For the text-containing cell, return its midpoint in (X, Y) coordinate format. 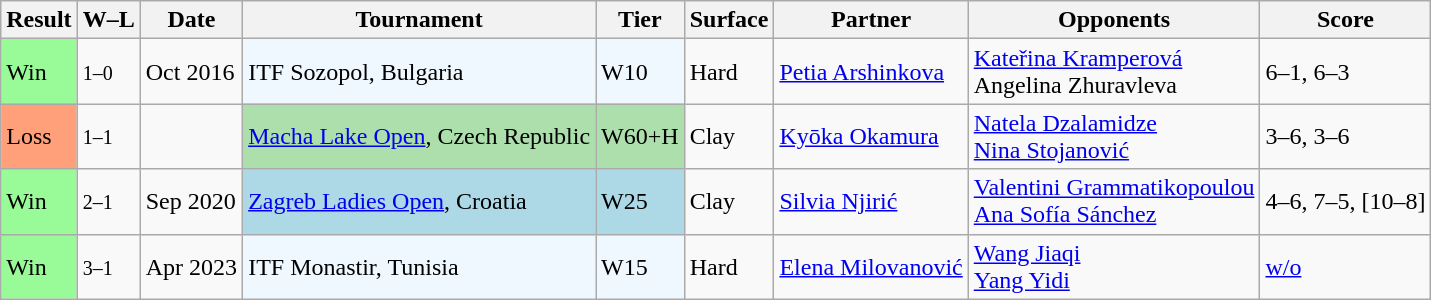
2–1 (108, 202)
Opponents (1114, 20)
Macha Lake Open, Czech Republic (420, 136)
1–1 (108, 136)
Loss (39, 136)
W60+H (640, 136)
Elena Milovanović (871, 266)
W25 (640, 202)
W–L (108, 20)
4–6, 7–5, [10–8] (1346, 202)
w/o (1346, 266)
W10 (640, 72)
Tier (640, 20)
3–1 (108, 266)
Petia Arshinkova (871, 72)
ITF Monastir, Tunisia (420, 266)
Sep 2020 (191, 202)
Natela Dzalamidze Nina Stojanović (1114, 136)
1–0 (108, 72)
Partner (871, 20)
Wang Jiaqi Yang Yidi (1114, 266)
ITF Sozopol, Bulgaria (420, 72)
Date (191, 20)
Silvia Njirić (871, 202)
Apr 2023 (191, 266)
Kyōka Okamura (871, 136)
Oct 2016 (191, 72)
W15 (640, 266)
Surface (729, 20)
Zagreb Ladies Open, Croatia (420, 202)
Result (39, 20)
Kateřina Kramperová Angelina Zhuravleva (1114, 72)
6–1, 6–3 (1346, 72)
Valentini Grammatikopoulou Ana Sofía Sánchez (1114, 202)
Score (1346, 20)
Tournament (420, 20)
3–6, 3–6 (1346, 136)
